For the text-containing cell, return its midpoint in (x, y) coordinate format. 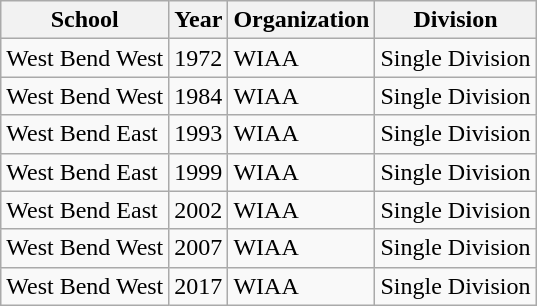
2002 (198, 210)
Year (198, 20)
School (85, 20)
2017 (198, 286)
2007 (198, 248)
1999 (198, 172)
Division (456, 20)
Organization (302, 20)
1993 (198, 134)
1984 (198, 96)
1972 (198, 58)
